Search for the cell housing the specified text and yield its [x, y] center coordinate. 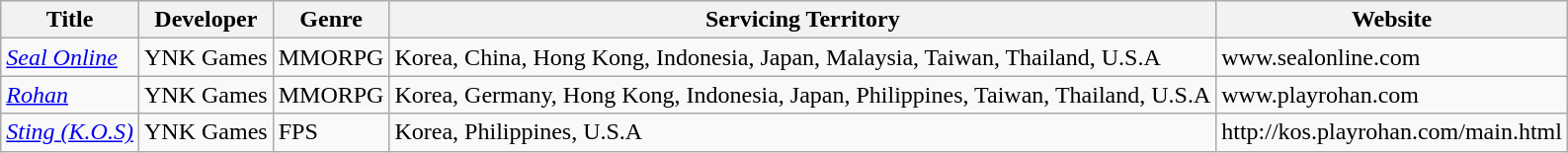
http://kos.playrohan.com/main.html [1392, 132]
www.sealonline.com [1392, 57]
Seal Online [70, 57]
Korea, Philippines, U.S.A [802, 132]
Title [70, 20]
Sting (K.O.S) [70, 132]
Korea, China, Hong Kong, Indonesia, Japan, Malaysia, Taiwan, Thailand, U.S.A [802, 57]
Developer [206, 20]
Servicing Territory [802, 20]
www.playrohan.com [1392, 95]
Genre [331, 20]
FPS [331, 132]
Rohan [70, 95]
Korea, Germany, Hong Kong, Indonesia, Japan, Philippines, Taiwan, Thailand, U.S.A [802, 95]
Website [1392, 20]
